Extract the [X, Y] coordinate from the center of the cell holding the provided text.  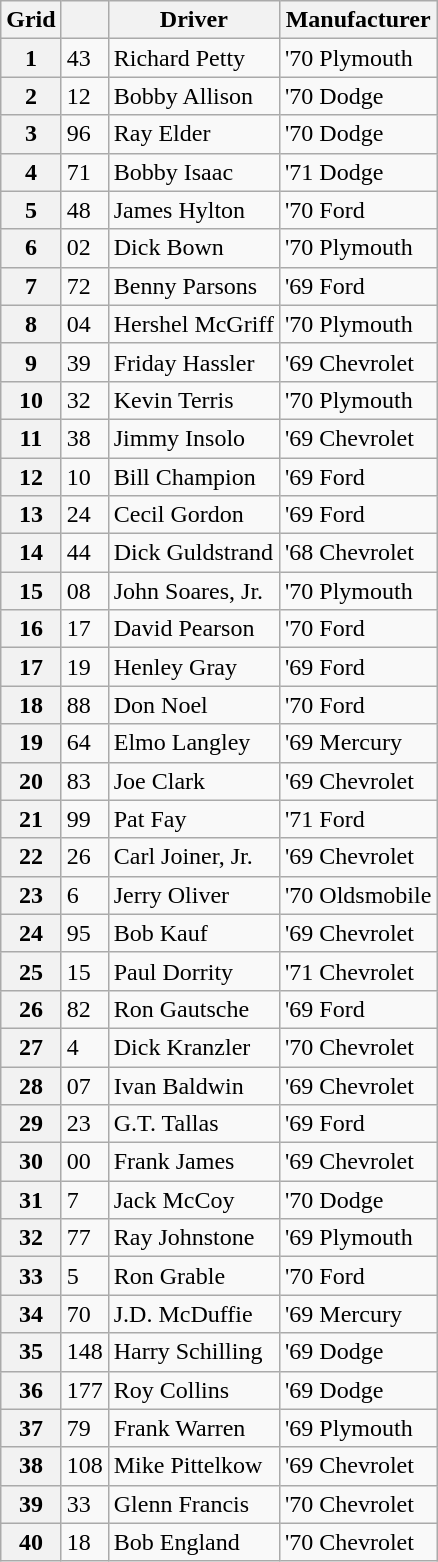
8 [31, 324]
21 [31, 819]
28 [31, 1085]
John Soares, Jr. [194, 591]
Grid [31, 20]
40 [31, 1542]
30 [31, 1162]
Dick Kranzler [194, 1047]
48 [84, 210]
70 [84, 1314]
Richard Petty [194, 58]
Bob England [194, 1542]
20 [31, 781]
David Pearson [194, 629]
Jack McCoy [194, 1200]
'70 Oldsmobile [358, 895]
95 [84, 933]
Joe Clark [194, 781]
04 [84, 324]
108 [84, 1466]
Driver [194, 20]
Bob Kauf [194, 933]
Dick Bown [194, 248]
Paul Dorrity [194, 971]
29 [31, 1124]
44 [84, 553]
Elmo Langley [194, 743]
Cecil Gordon [194, 515]
Benny Parsons [194, 286]
79 [84, 1428]
Hershel McGriff [194, 324]
3 [31, 134]
Manufacturer [358, 20]
Don Noel [194, 705]
71 [84, 172]
99 [84, 819]
Frank James [194, 1162]
Glenn Francis [194, 1504]
'71 Dodge [358, 172]
Bill Champion [194, 477]
02 [84, 248]
16 [31, 629]
Roy Collins [194, 1390]
2 [31, 96]
25 [31, 971]
35 [31, 1352]
37 [31, 1428]
13 [31, 515]
1 [31, 58]
Jerry Oliver [194, 895]
82 [84, 1009]
Ron Gautsche [194, 1009]
'71 Chevrolet [358, 971]
Bobby Isaac [194, 172]
88 [84, 705]
Jimmy Insolo [194, 438]
11 [31, 438]
22 [31, 857]
08 [84, 591]
'71 Ford [358, 819]
177 [84, 1390]
07 [84, 1085]
Carl Joiner, Jr. [194, 857]
14 [31, 553]
72 [84, 286]
77 [84, 1238]
J.D. McDuffie [194, 1314]
Friday Hassler [194, 362]
Henley Gray [194, 667]
Kevin Terris [194, 400]
43 [84, 58]
Pat Fay [194, 819]
Ray Johnstone [194, 1238]
9 [31, 362]
Ivan Baldwin [194, 1085]
83 [84, 781]
64 [84, 743]
Bobby Allison [194, 96]
G.T. Tallas [194, 1124]
Frank Warren [194, 1428]
Ray Elder [194, 134]
00 [84, 1162]
Harry Schilling [194, 1352]
James Hylton [194, 210]
Dick Guldstrand [194, 553]
96 [84, 134]
'68 Chevrolet [358, 553]
34 [31, 1314]
27 [31, 1047]
Mike Pittelkow [194, 1466]
36 [31, 1390]
Ron Grable [194, 1276]
31 [31, 1200]
148 [84, 1352]
